Pinpoint the cell where the given text exists, returning its (x, y) midpoint coordinate. 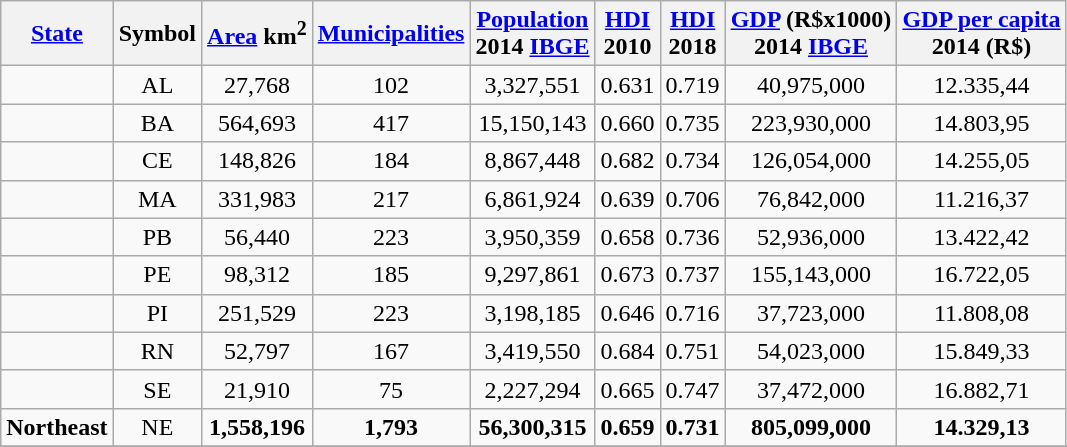
0.646 (628, 313)
PB (157, 237)
RN (157, 351)
0.736 (692, 237)
Symbol (157, 34)
0.747 (692, 389)
NE (157, 427)
GDP (R$x1000) 2014 IBGE (811, 34)
0.673 (628, 275)
0.719 (692, 85)
0.716 (692, 313)
185 (391, 275)
16.722,05 (982, 275)
11.216,37 (982, 199)
PE (157, 275)
0.659 (628, 427)
805,099,000 (811, 427)
Population 2014 IBGE (532, 34)
HDI 2010 (628, 34)
0.751 (692, 351)
56,440 (258, 237)
MA (157, 199)
0.682 (628, 161)
11.808,08 (982, 313)
167 (391, 351)
3,950,359 (532, 237)
56,300,315 (532, 427)
8,867,448 (532, 161)
Northeast (57, 427)
1,793 (391, 427)
40,975,000 (811, 85)
14.329,13 (982, 427)
37,723,000 (811, 313)
14.255,05 (982, 161)
6,861,924 (532, 199)
148,826 (258, 161)
3,198,185 (532, 313)
76,842,000 (811, 199)
AL (157, 85)
102 (391, 85)
PI (157, 313)
2,227,294 (532, 389)
Area km2 (258, 34)
GDP per capita2014 (R$) (982, 34)
0.735 (692, 123)
3,327,551 (532, 85)
HDI 2018 (692, 34)
SE (157, 389)
CE (157, 161)
54,023,000 (811, 351)
Municipalities (391, 34)
27,768 (258, 85)
98,312 (258, 275)
0.734 (692, 161)
52,936,000 (811, 237)
State (57, 34)
223,930,000 (811, 123)
0.660 (628, 123)
16.882,71 (982, 389)
9,297,861 (532, 275)
217 (391, 199)
155,143,000 (811, 275)
0.665 (628, 389)
0.631 (628, 85)
13.422,42 (982, 237)
0.639 (628, 199)
1,558,196 (258, 427)
184 (391, 161)
417 (391, 123)
0.737 (692, 275)
0.706 (692, 199)
52,797 (258, 351)
331,983 (258, 199)
15.849,33 (982, 351)
564,693 (258, 123)
0.658 (628, 237)
12.335,44 (982, 85)
0.731 (692, 427)
251,529 (258, 313)
14.803,95 (982, 123)
21,910 (258, 389)
3,419,550 (532, 351)
15,150,143 (532, 123)
37,472,000 (811, 389)
75 (391, 389)
126,054,000 (811, 161)
0.684 (628, 351)
BA (157, 123)
